Search for the cell housing the specified text and yield its (x, y) center coordinate. 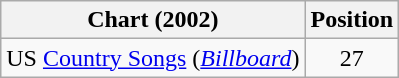
Position (352, 20)
Chart (2002) (153, 20)
US Country Songs (Billboard) (153, 58)
27 (352, 58)
